Extract the [x, y] coordinate from the center of the cell holding the provided text.  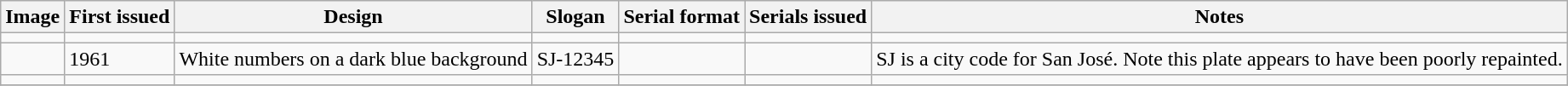
Serials issued [809, 17]
Notes [1220, 17]
White numbers on a dark blue background [353, 59]
Image [32, 17]
Slogan [575, 17]
SJ is a city code for San José. Note this plate appears to have been poorly repainted. [1220, 59]
SJ-12345 [575, 59]
Design [353, 17]
Serial format [682, 17]
1961 [119, 59]
First issued [119, 17]
